Capture the cell that displays the provided text and extract its (x, y) central coordinate. 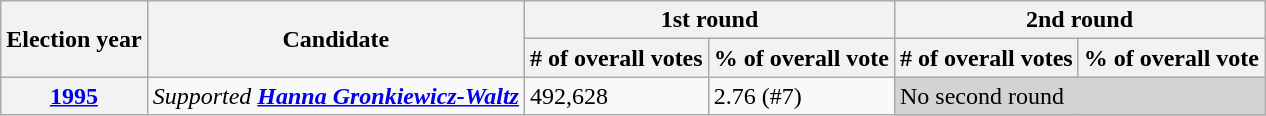
2.76 (#7) (801, 96)
492,628 (616, 96)
1st round (709, 20)
2nd round (1079, 20)
Election year (74, 39)
No second round (1079, 96)
Candidate (336, 39)
1995 (74, 96)
Supported Hanna Gronkiewicz-Waltz (336, 96)
